Extract the (X, Y) coordinate from the center of the cell holding the provided text.  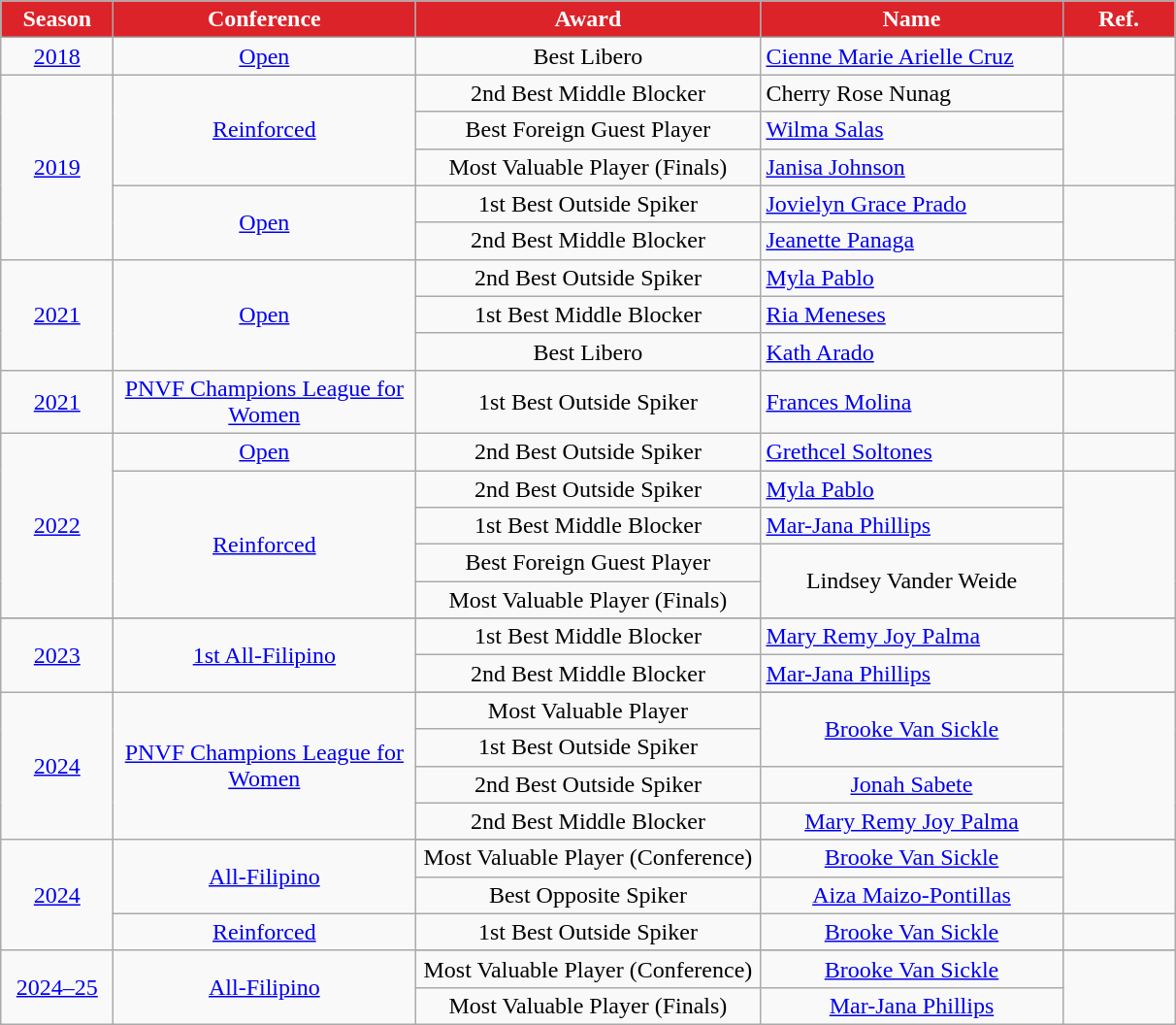
Ria Meneses (912, 314)
Conference (264, 19)
Most Valuable Player (588, 711)
2019 (57, 167)
Cienne Marie Arielle Cruz (912, 56)
1st All-Filipino (264, 655)
Jovielyn Grace Prado (912, 204)
Lindsey Vander Weide (912, 581)
Aiza Maizo-Pontillas (912, 895)
Wilma Salas (912, 130)
2024–25 (57, 987)
2018 (57, 56)
Name (912, 19)
Ref. (1119, 19)
Award (588, 19)
Janisa Johnson (912, 167)
Cherry Rose Nunag (912, 93)
Grethcel Soltones (912, 451)
2023 (57, 655)
Kath Arado (912, 351)
2022 (57, 525)
Frances Molina (912, 402)
Season (57, 19)
Jeanette Panaga (912, 241)
Best Opposite Spiker (588, 895)
Jonah Sabete (912, 784)
